Locate the cell with the specified text and output its [X, Y] center coordinate. 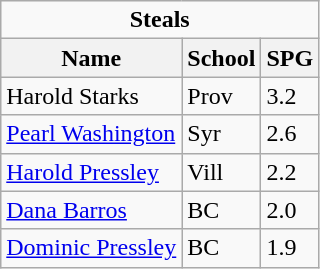
3.2 [290, 96]
2.0 [290, 210]
Name [92, 58]
SPG [290, 58]
1.9 [290, 248]
Pearl Washington [92, 134]
Steals [160, 20]
Prov [222, 96]
Harold Starks [92, 96]
Harold Pressley [92, 172]
School [222, 58]
2.2 [290, 172]
Dominic Pressley [92, 248]
2.6 [290, 134]
Dana Barros [92, 210]
Vill [222, 172]
Syr [222, 134]
